Output the [x, y] coordinate of the center of the cell containing the given text.  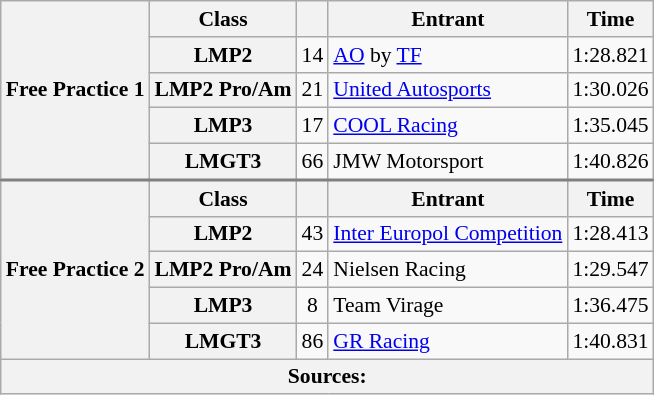
Free Practice 2 [76, 270]
86 [313, 341]
Team Virage [448, 306]
1:40.831 [610, 341]
AO by TF [448, 55]
JMW Motorsport [448, 162]
21 [313, 90]
GR Racing [448, 341]
1:28.821 [610, 55]
Sources: [328, 377]
1:35.045 [610, 126]
1:29.547 [610, 270]
14 [313, 55]
24 [313, 270]
United Autosports [448, 90]
Free Practice 1 [76, 90]
1:30.026 [610, 90]
17 [313, 126]
8 [313, 306]
1:28.413 [610, 234]
Nielsen Racing [448, 270]
43 [313, 234]
1:40.826 [610, 162]
66 [313, 162]
1:36.475 [610, 306]
Inter Europol Competition [448, 234]
COOL Racing [448, 126]
